Locate the cell with the specified text and output its (X, Y) center coordinate. 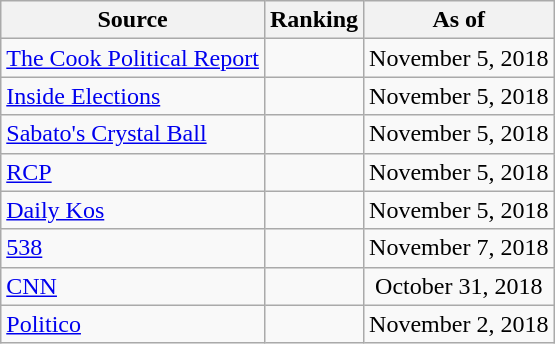
November 7, 2018 (459, 248)
Inside Elections (133, 96)
Ranking (314, 20)
October 31, 2018 (459, 286)
As of (459, 20)
CNN (133, 286)
Daily Kos (133, 210)
November 2, 2018 (459, 324)
Sabato's Crystal Ball (133, 134)
RCP (133, 172)
Politico (133, 324)
Source (133, 20)
538 (133, 248)
The Cook Political Report (133, 58)
